Extract the (X, Y) coordinate from the center of the cell holding the provided text.  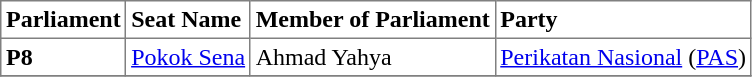
Parliament (64, 20)
Seat Name (188, 20)
Member of Parliament (372, 20)
Perikatan Nasional (PAS) (623, 57)
P8 (64, 57)
Party (623, 20)
Pokok Sena (188, 57)
Ahmad Yahya (372, 57)
